Capture the cell that displays the provided text and extract its [X, Y] central coordinate. 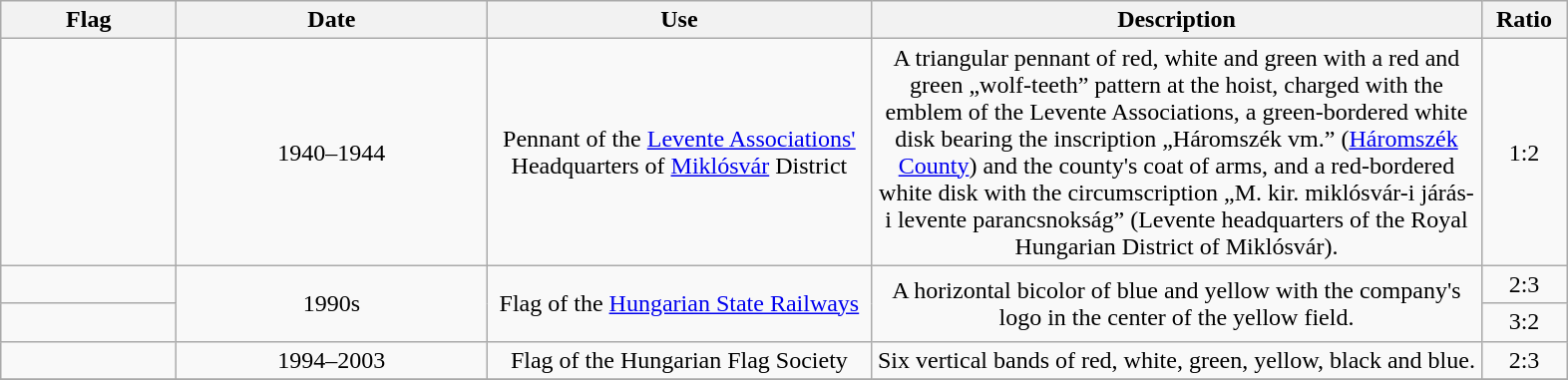
Use [679, 20]
Flag [89, 20]
1990s [331, 303]
Description [1177, 20]
Ratio [1524, 20]
Flag of the Hungarian State Railways [679, 303]
Flag of the Hungarian Flag Society [679, 360]
1940–1944 [331, 152]
Pennant of the Levente Associations' Headquarters of Miklósvár District [679, 152]
3:2 [1524, 322]
Date [331, 20]
A horizontal bicolor of blue and yellow with the company's logo in the center of the yellow field. [1177, 303]
1:2 [1524, 152]
Six vertical bands of red, white, green, yellow, black and blue. [1177, 360]
1994–2003 [331, 360]
